Scan for the cell matching the given text and deliver its [X, Y] coordinate at center. 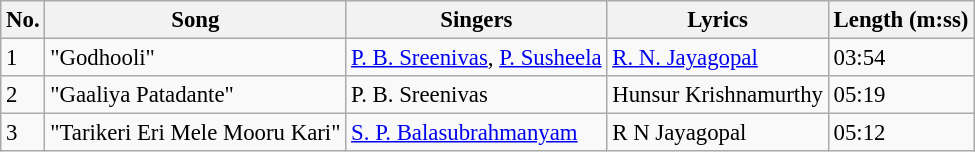
No. [23, 20]
P. B. Sreenivas, P. Susheela [476, 58]
R N Jayagopal [718, 133]
05:19 [900, 95]
S. P. Balasubrahmanyam [476, 133]
05:12 [900, 133]
P. B. Sreenivas [476, 95]
03:54 [900, 58]
1 [23, 58]
Hunsur Krishnamurthy [718, 95]
R. N. Jayagopal [718, 58]
Length (m:ss) [900, 20]
"Godhooli" [196, 58]
3 [23, 133]
Lyrics [718, 20]
Singers [476, 20]
"Tarikeri Eri Mele Mooru Kari" [196, 133]
Song [196, 20]
"Gaaliya Patadante" [196, 95]
2 [23, 95]
